Pinpoint the cell where the given text exists, returning its (x, y) midpoint coordinate. 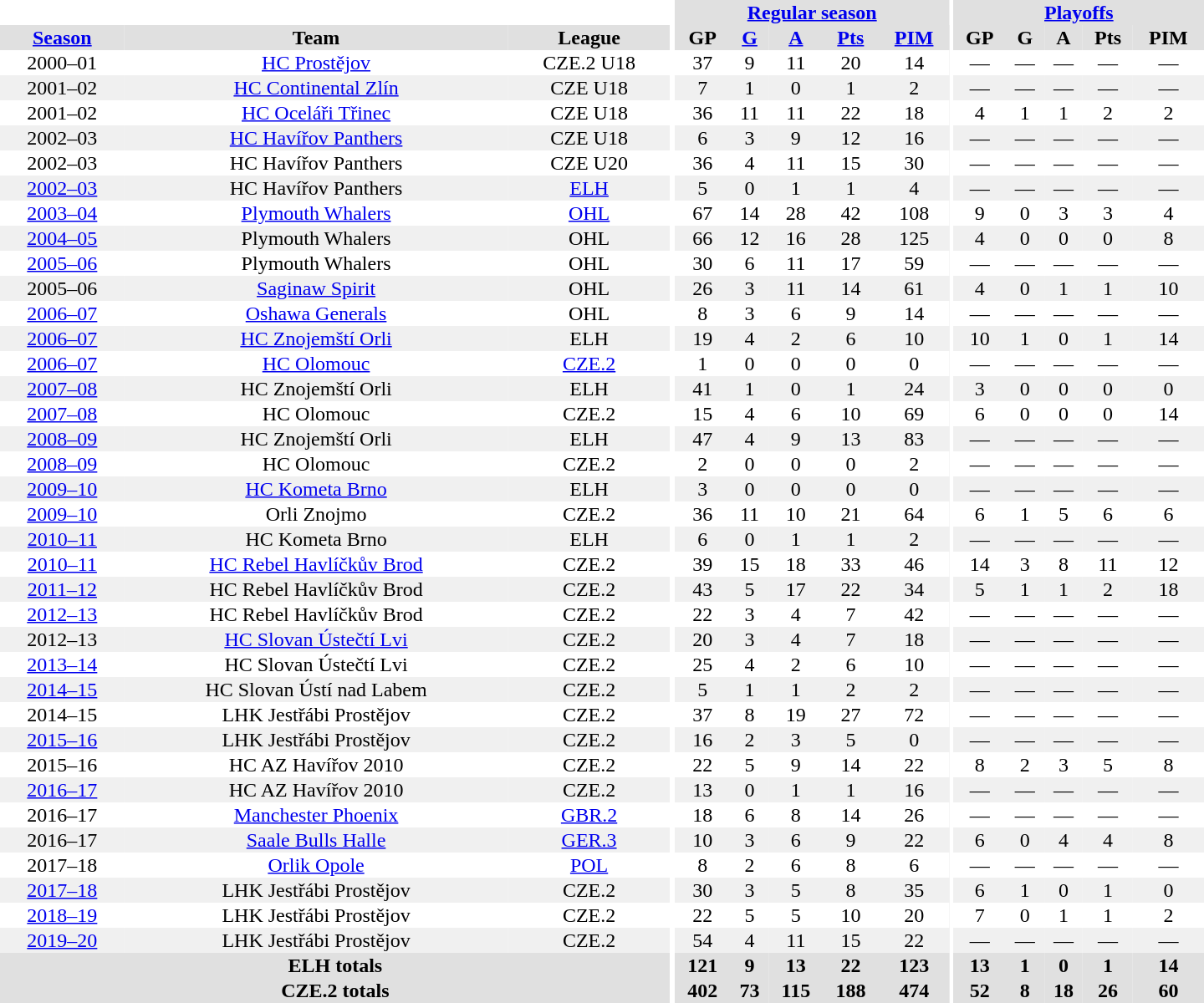
121 (702, 965)
66 (702, 238)
33 (851, 564)
52 (980, 990)
Regular season (813, 13)
Saale Bulls Halle (316, 840)
25 (702, 664)
2013–14 (62, 664)
64 (915, 514)
125 (915, 238)
Saginaw Spirit (316, 288)
34 (915, 589)
2003–04 (62, 213)
GBR.2 (589, 815)
CZE.2 U18 (589, 63)
188 (851, 990)
Orlik Opole (316, 865)
Oshawa Generals (316, 313)
Season (62, 38)
HC Slovan Ústí nad Labem (316, 690)
2004–05 (62, 238)
GER.3 (589, 840)
41 (702, 389)
2018–19 (62, 915)
54 (702, 940)
115 (796, 990)
47 (702, 439)
69 (915, 414)
123 (915, 965)
61 (915, 288)
73 (749, 990)
83 (915, 439)
24 (915, 389)
67 (702, 213)
21 (851, 514)
HC Oceláři Třinec (316, 113)
43 (702, 589)
CZE U20 (589, 163)
League (589, 38)
72 (915, 715)
59 (915, 263)
CZE.2 totals (335, 990)
Team (316, 38)
108 (915, 213)
Playoffs (1079, 13)
POL (589, 865)
HC Continental Zlín (316, 88)
402 (702, 990)
474 (915, 990)
Manchester Phoenix (316, 815)
2000–01 (62, 63)
2019–20 (62, 940)
2011–12 (62, 589)
HC Prostějov (316, 63)
39 (702, 564)
ELH totals (335, 965)
27 (851, 715)
46 (915, 564)
Orli Znojmo (316, 514)
35 (915, 890)
60 (1169, 990)
